Capture the cell that displays the provided text and extract its [x, y] central coordinate. 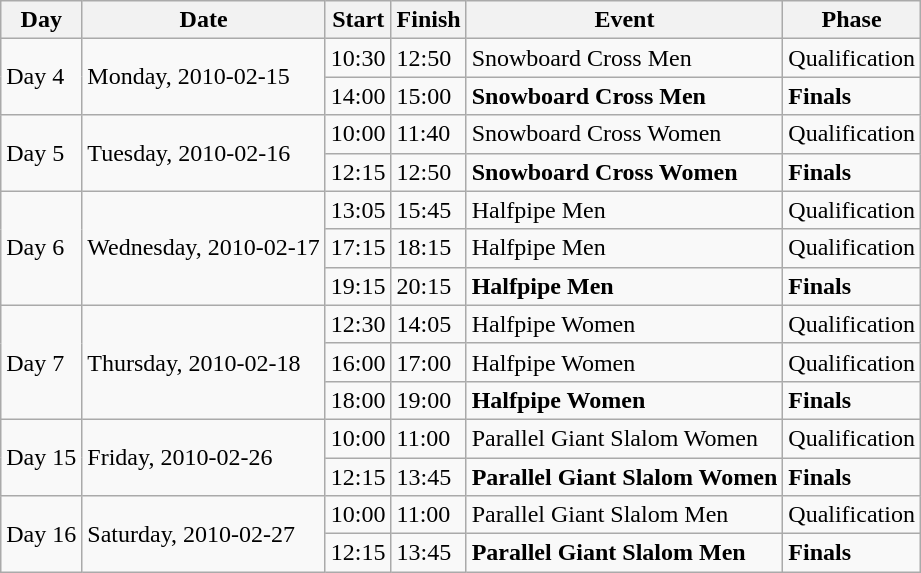
Day 4 [42, 77]
Start [358, 20]
Day 16 [42, 534]
20:15 [428, 286]
19:15 [358, 286]
16:00 [358, 362]
Day [42, 20]
17:00 [428, 362]
15:45 [428, 210]
14:05 [428, 324]
18:15 [428, 248]
13:05 [358, 210]
Friday, 2010-02-26 [204, 457]
19:00 [428, 400]
14:00 [358, 96]
Day 7 [42, 362]
Monday, 2010-02-15 [204, 77]
Finish [428, 20]
Day 5 [42, 153]
Event [624, 20]
18:00 [358, 400]
Day 6 [42, 248]
15:00 [428, 96]
12:30 [358, 324]
17:15 [358, 248]
Date [204, 20]
Saturday, 2010-02-27 [204, 534]
11:40 [428, 134]
Phase [852, 20]
Thursday, 2010-02-18 [204, 362]
Wednesday, 2010-02-17 [204, 248]
10:30 [358, 58]
Tuesday, 2010-02-16 [204, 153]
Day 15 [42, 457]
